Locate the cell with the specified text and output its [x, y] center coordinate. 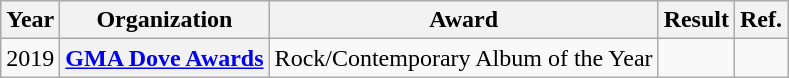
Result [696, 20]
Award [464, 20]
Year [30, 20]
Ref. [762, 20]
Organization [164, 20]
2019 [30, 58]
Rock/Contemporary Album of the Year [464, 58]
GMA Dove Awards [164, 58]
